Scan for the cell matching the given text and deliver its (x, y) coordinate at center. 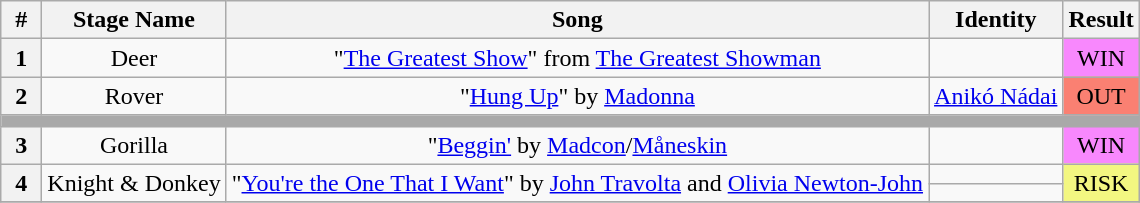
4 (22, 183)
Anikó Nádai (996, 96)
Stage Name (134, 20)
RISK (1101, 183)
Result (1101, 20)
3 (22, 145)
OUT (1101, 96)
Gorilla (134, 145)
Knight & Donkey (134, 183)
Identity (996, 20)
Song (577, 20)
"You're the One That I Want" by John Travolta and Olivia Newton-John (577, 183)
"The Greatest Show" from The Greatest Showman (577, 58)
1 (22, 58)
Deer (134, 58)
"Hung Up" by Madonna (577, 96)
# (22, 20)
2 (22, 96)
Rover (134, 96)
"Beggin' by Madcon/Måneskin (577, 145)
